Extract the [X, Y] coordinate from the center of the cell holding the provided text.  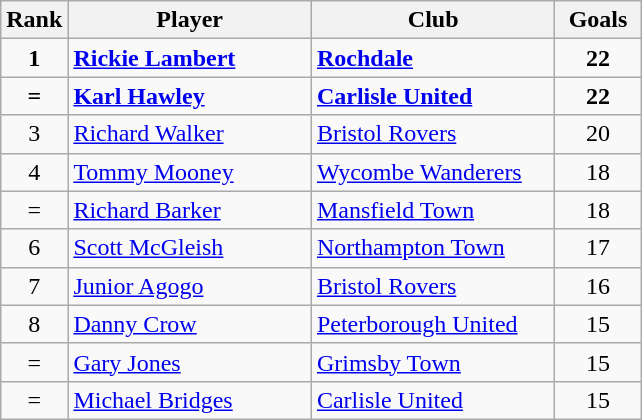
7 [34, 286]
Rochdale [433, 58]
16 [598, 286]
Richard Barker [190, 210]
8 [34, 324]
Gary Jones [190, 362]
Rank [34, 20]
Mansfield Town [433, 210]
Goals [598, 20]
Grimsby Town [433, 362]
17 [598, 248]
Karl Hawley [190, 96]
Junior Agogo [190, 286]
Richard Walker [190, 134]
Tommy Mooney [190, 172]
Rickie Lambert [190, 58]
Club [433, 20]
Danny Crow [190, 324]
Peterborough United [433, 324]
1 [34, 58]
6 [34, 248]
Michael Bridges [190, 400]
3 [34, 134]
Scott McGleish [190, 248]
20 [598, 134]
Player [190, 20]
4 [34, 172]
Wycombe Wanderers [433, 172]
Northampton Town [433, 248]
